Scan for the cell matching the given text and deliver its [X, Y] coordinate at center. 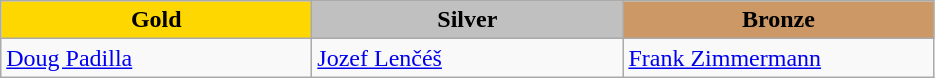
Gold [156, 20]
Bronze [778, 20]
Doug Padilla [156, 58]
Frank Zimmermann [778, 58]
Jozef Lenčéš [468, 58]
Silver [468, 20]
